Find where the given text appears and provide that cell's center as [x, y] coordinate. 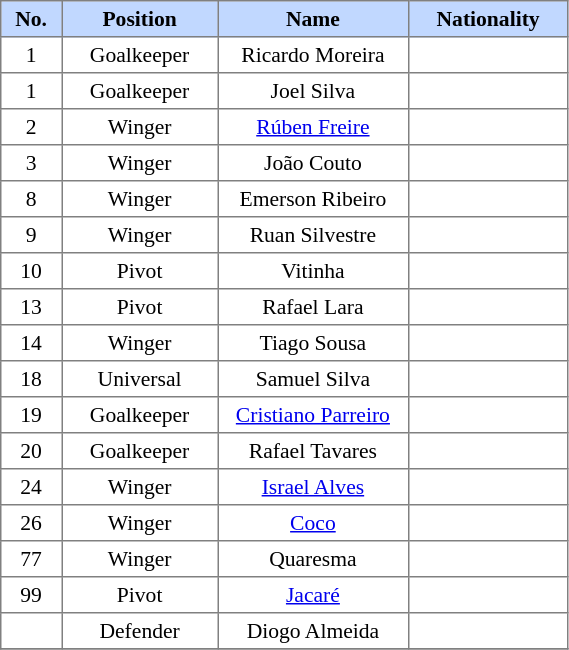
77 [32, 559]
Position [140, 19]
14 [32, 343]
20 [32, 451]
18 [32, 379]
Defender [140, 631]
Tiago Sousa [313, 343]
Nationality [488, 19]
24 [32, 487]
99 [32, 595]
Name [313, 19]
26 [32, 523]
Rafael Tavares [313, 451]
Cristiano Parreiro [313, 415]
2 [32, 127]
Vitinha [313, 271]
Joel Silva [313, 91]
No. [32, 19]
Quaresma [313, 559]
Coco [313, 523]
3 [32, 163]
Jacaré [313, 595]
Ricardo Moreira [313, 55]
Samuel Silva [313, 379]
João Couto [313, 163]
Diogo Almeida [313, 631]
Israel Alves [313, 487]
Rafael Lara [313, 307]
10 [32, 271]
Universal [140, 379]
Ruan Silvestre [313, 235]
8 [32, 199]
19 [32, 415]
9 [32, 235]
Emerson Ribeiro [313, 199]
13 [32, 307]
Rúben Freire [313, 127]
